For the text-containing cell, return its midpoint in (x, y) coordinate format. 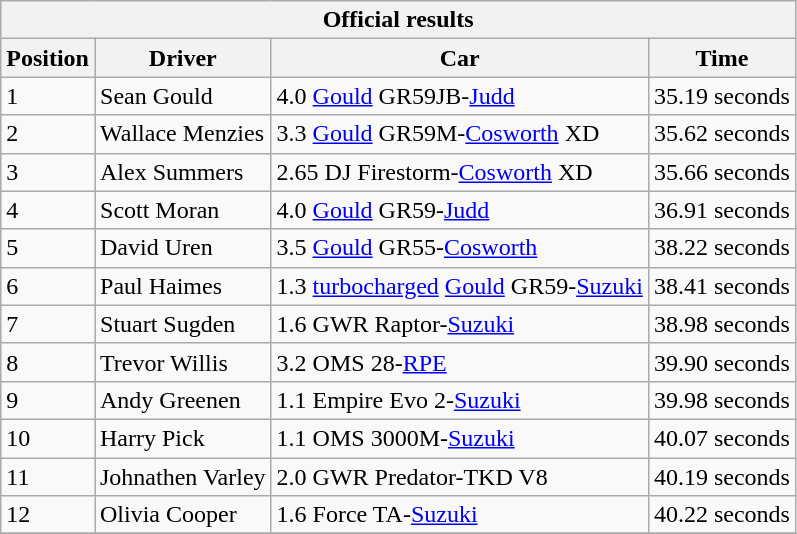
38.98 seconds (722, 324)
Position (48, 58)
39.98 seconds (722, 400)
12 (48, 515)
Olivia Cooper (182, 515)
40.19 seconds (722, 477)
35.19 seconds (722, 96)
Official results (398, 20)
1.6 Force TA-Suzuki (460, 515)
2.0 GWR Predator-TKD V8 (460, 477)
3 (48, 172)
6 (48, 286)
3.2 OMS 28-RPE (460, 362)
Sean Gould (182, 96)
39.90 seconds (722, 362)
1.3 turbocharged Gould GR59-Suzuki (460, 286)
4.0 Gould GR59JB-Judd (460, 96)
David Uren (182, 248)
Scott Moran (182, 210)
5 (48, 248)
Andy Greenen (182, 400)
35.66 seconds (722, 172)
2 (48, 134)
2.65 DJ Firestorm-Cosworth XD (460, 172)
11 (48, 477)
1.6 GWR Raptor-Suzuki (460, 324)
3.5 Gould GR55-Cosworth (460, 248)
4 (48, 210)
1.1 Empire Evo 2-Suzuki (460, 400)
36.91 seconds (722, 210)
1 (48, 96)
Wallace Menzies (182, 134)
10 (48, 438)
Driver (182, 58)
Trevor Willis (182, 362)
38.22 seconds (722, 248)
Car (460, 58)
38.41 seconds (722, 286)
8 (48, 362)
40.22 seconds (722, 515)
7 (48, 324)
Harry Pick (182, 438)
4.0 Gould GR59-Judd (460, 210)
35.62 seconds (722, 134)
Stuart Sugden (182, 324)
9 (48, 400)
3.3 Gould GR59M-Cosworth XD (460, 134)
Johnathen Varley (182, 477)
1.1 OMS 3000M-Suzuki (460, 438)
40.07 seconds (722, 438)
Alex Summers (182, 172)
Paul Haimes (182, 286)
Time (722, 58)
